Return (X, Y) of the center of cell containing provided text 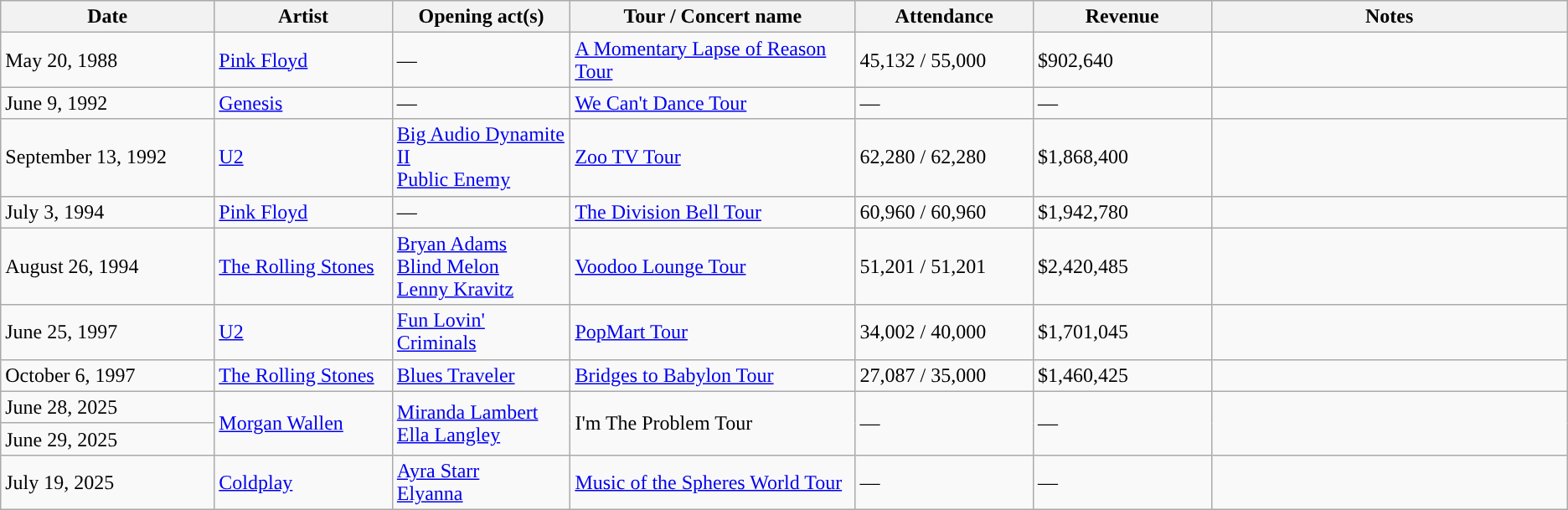
Fun Lovin' Criminals (481, 332)
Blues Traveler (481, 375)
August 26, 1994 (107, 266)
Big Audio Dynamite IIPublic Enemy (481, 157)
I'm The Problem Tour (713, 423)
July 19, 2025 (107, 482)
Notes (1389, 17)
June 25, 1997 (107, 332)
Artist (303, 17)
PopMart Tour (713, 332)
Morgan Wallen (303, 423)
Bryan AdamsBlind MelonLenny Kravitz (481, 266)
Ayra StarrElyanna (481, 482)
October 6, 1997 (107, 375)
27,087 / 35,000 (945, 375)
$1,868,400 (1122, 157)
June 9, 1992 (107, 103)
$1,701,045 (1122, 332)
Zoo TV Tour (713, 157)
$1,460,425 (1122, 375)
Voodoo Lounge Tour (713, 266)
Opening act(s) (481, 17)
45,132 / 55,000 (945, 60)
June 29, 2025 (107, 439)
60,960 / 60,960 (945, 212)
A Momentary Lapse of Reason Tour (713, 60)
Date (107, 17)
$1,942,780 (1122, 212)
Revenue (1122, 17)
May 20, 1988 (107, 60)
Attendance (945, 17)
$2,420,485 (1122, 266)
34,002 / 40,000 (945, 332)
Miranda LambertElla Langley (481, 423)
July 3, 1994 (107, 212)
62,280 / 62,280 (945, 157)
The Division Bell Tour (713, 212)
$902,640 (1122, 60)
Bridges to Babylon Tour (713, 375)
51,201 / 51,201 (945, 266)
We Can't Dance Tour (713, 103)
Coldplay (303, 482)
September 13, 1992 (107, 157)
Genesis (303, 103)
Music of the Spheres World Tour (713, 482)
June 28, 2025 (107, 407)
Tour / Concert name (713, 17)
